Return (x, y) of the center of cell containing provided text 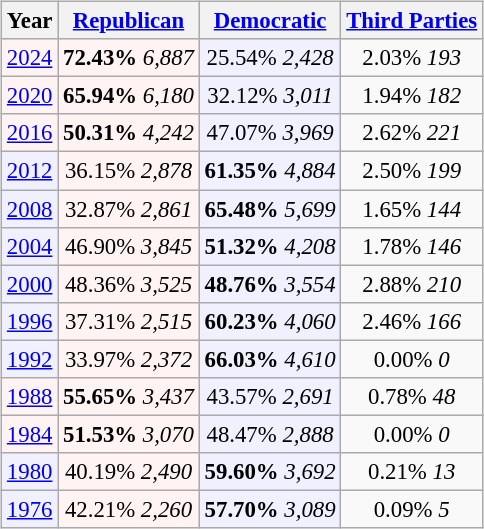
47.07% 3,969 (270, 133)
2.46% 166 (412, 321)
1988 (30, 396)
48.36% 3,525 (129, 284)
61.35% 4,884 (270, 171)
48.76% 3,554 (270, 284)
2.03% 193 (412, 58)
50.31% 4,242 (129, 133)
46.90% 3,845 (129, 246)
65.94% 6,180 (129, 96)
2020 (30, 96)
0.21% 13 (412, 472)
48.47% 2,888 (270, 434)
2016 (30, 133)
1992 (30, 359)
1976 (30, 509)
0.09% 5 (412, 509)
37.31% 2,515 (129, 321)
32.87% 2,861 (129, 209)
0.78% 48 (412, 396)
43.57% 2,691 (270, 396)
72.43% 6,887 (129, 58)
Republican (129, 21)
32.12% 3,011 (270, 96)
2.62% 221 (412, 133)
33.97% 2,372 (129, 359)
57.70% 3,089 (270, 509)
65.48% 5,699 (270, 209)
2.50% 199 (412, 171)
1.65% 144 (412, 209)
1.94% 182 (412, 96)
42.21% 2,260 (129, 509)
2.88% 210 (412, 284)
Third Parties (412, 21)
Year (30, 21)
25.54% 2,428 (270, 58)
59.60% 3,692 (270, 472)
1.78% 146 (412, 246)
51.53% 3,070 (129, 434)
66.03% 4,610 (270, 359)
1984 (30, 434)
2000 (30, 284)
60.23% 4,060 (270, 321)
55.65% 3,437 (129, 396)
2012 (30, 171)
40.19% 2,490 (129, 472)
1980 (30, 472)
1996 (30, 321)
2008 (30, 209)
36.15% 2,878 (129, 171)
51.32% 4,208 (270, 246)
Democratic (270, 21)
2004 (30, 246)
2024 (30, 58)
